From the cell containing the given text, extract its center point as (x, y) coordinate. 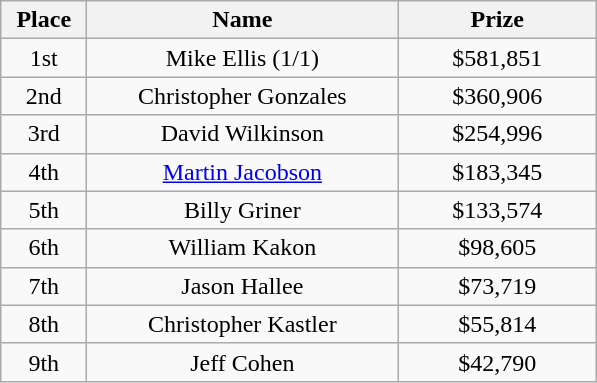
3rd (44, 134)
Jason Hallee (242, 286)
2nd (44, 96)
$73,719 (498, 286)
$581,851 (498, 58)
Name (242, 20)
$360,906 (498, 96)
$254,996 (498, 134)
5th (44, 210)
Mike Ellis (1/1) (242, 58)
1st (44, 58)
Jeff Cohen (242, 362)
Place (44, 20)
Christopher Kastler (242, 324)
9th (44, 362)
7th (44, 286)
$55,814 (498, 324)
Prize (498, 20)
$183,345 (498, 172)
8th (44, 324)
Martin Jacobson (242, 172)
William Kakon (242, 248)
$98,605 (498, 248)
4th (44, 172)
Billy Griner (242, 210)
Christopher Gonzales (242, 96)
$133,574 (498, 210)
6th (44, 248)
David Wilkinson (242, 134)
$42,790 (498, 362)
